Find where the given text appears and provide that cell's center as (X, Y) coordinate. 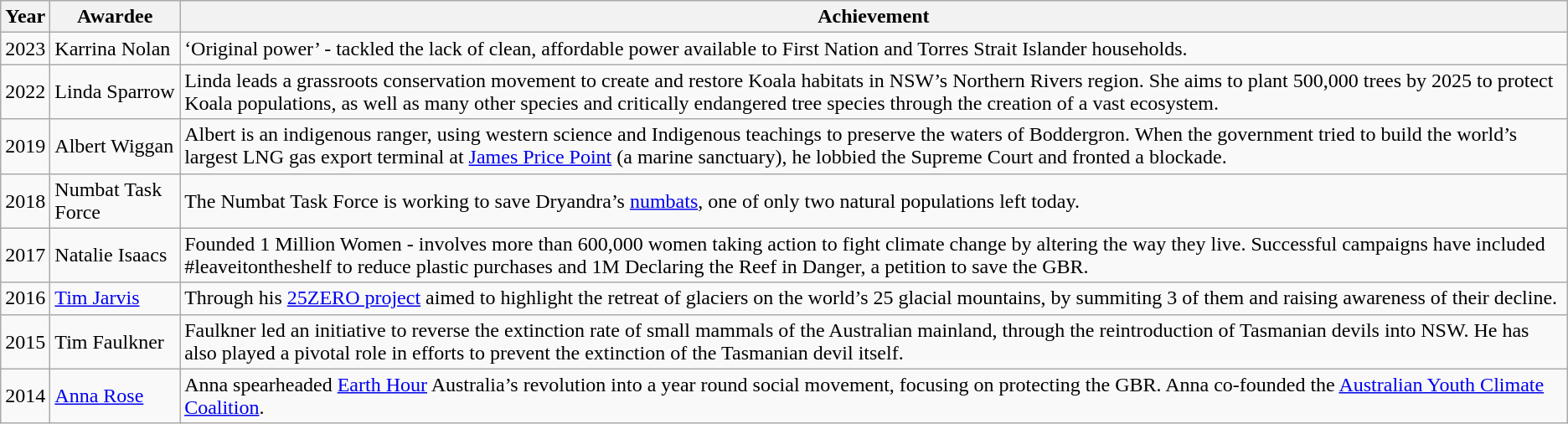
2017 (25, 255)
The Numbat Task Force is working to save Dryandra’s numbats, one of only two natural populations left today. (874, 201)
‘Original power’ - tackled the lack of clean, affordable power available to First Nation and Torres Strait Islander households. (874, 49)
2016 (25, 298)
Awardee (116, 17)
Tim Faulkner (116, 342)
2022 (25, 92)
2014 (25, 396)
Karrina Nolan (116, 49)
Anna Rose (116, 396)
2018 (25, 201)
Albert Wiggan (116, 146)
Year (25, 17)
Numbat Task Force (116, 201)
2023 (25, 49)
2015 (25, 342)
2019 (25, 146)
Linda Sparrow (116, 92)
Achievement (874, 17)
Tim Jarvis (116, 298)
Natalie Isaacs (116, 255)
